From the cell containing the given text, extract its center point as (x, y) coordinate. 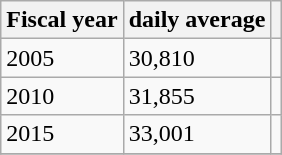
2015 (62, 134)
31,855 (197, 96)
daily average (197, 20)
Fiscal year (62, 20)
30,810 (197, 58)
2010 (62, 96)
33,001 (197, 134)
2005 (62, 58)
